Output the (X, Y) coordinate of the center of the cell containing the given text.  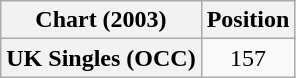
157 (248, 58)
UK Singles (OCC) (101, 58)
Chart (2003) (101, 20)
Position (248, 20)
